For the text-containing cell, return its midpoint in (X, Y) coordinate format. 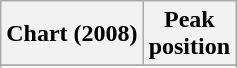
Chart (2008) (72, 34)
Peakposition (189, 34)
